Detect which cell encompasses the target text, then output its [x, y] center coordinate. 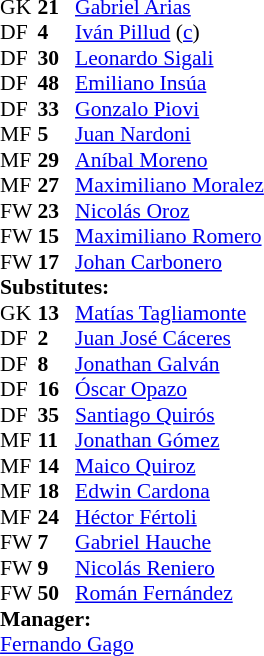
14 [57, 466]
Maximiliano Moralez [170, 185]
11 [57, 441]
7 [57, 543]
Héctor Fértoli [170, 517]
GK [19, 313]
48 [57, 83]
24 [57, 517]
33 [57, 109]
27 [57, 185]
Maximiliano Romero [170, 237]
Aníbal Moreno [170, 160]
Nicolás Reniero [170, 568]
4 [57, 33]
35 [57, 415]
Óscar Opazo [170, 389]
18 [57, 491]
9 [57, 568]
Jonathan Gómez [170, 441]
Edwin Cardona [170, 491]
29 [57, 160]
Iván Pillud (c) [170, 33]
Juan José Cáceres [170, 339]
Juan Nardoni [170, 135]
Román Fernández [170, 593]
23 [57, 211]
Gabriel Hauche [170, 543]
50 [57, 593]
Maico Quiroz [170, 466]
Emiliano Insúa [170, 83]
5 [57, 135]
Leonardo Sigali [170, 58]
Jonathan Galván [170, 364]
Manager: [132, 619]
Johan Carbonero [170, 262]
15 [57, 237]
2 [57, 339]
Gonzalo Piovi [170, 109]
17 [57, 262]
Nicolás Oroz [170, 211]
Matías Tagliamonte [170, 313]
Substitutes: [132, 287]
13 [57, 313]
8 [57, 364]
30 [57, 58]
16 [57, 389]
Santiago Quirós [170, 415]
